Pinpoint the cell where the given text exists, returning its (X, Y) midpoint coordinate. 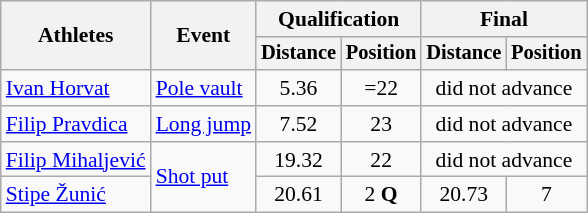
7.52 (298, 124)
22 (381, 160)
Long jump (204, 124)
Stipe Žunić (76, 195)
23 (381, 124)
Final (504, 19)
19.32 (298, 160)
Athletes (76, 36)
=22 (381, 88)
Qualification (338, 19)
20.73 (464, 195)
2 Q (381, 195)
Ivan Horvat (76, 88)
Pole vault (204, 88)
7 (546, 195)
Shot put (204, 178)
20.61 (298, 195)
Event (204, 36)
5.36 (298, 88)
Filip Pravdica (76, 124)
Filip Mihaljević (76, 160)
